Pinpoint the cell where the given text exists, returning its (X, Y) midpoint coordinate. 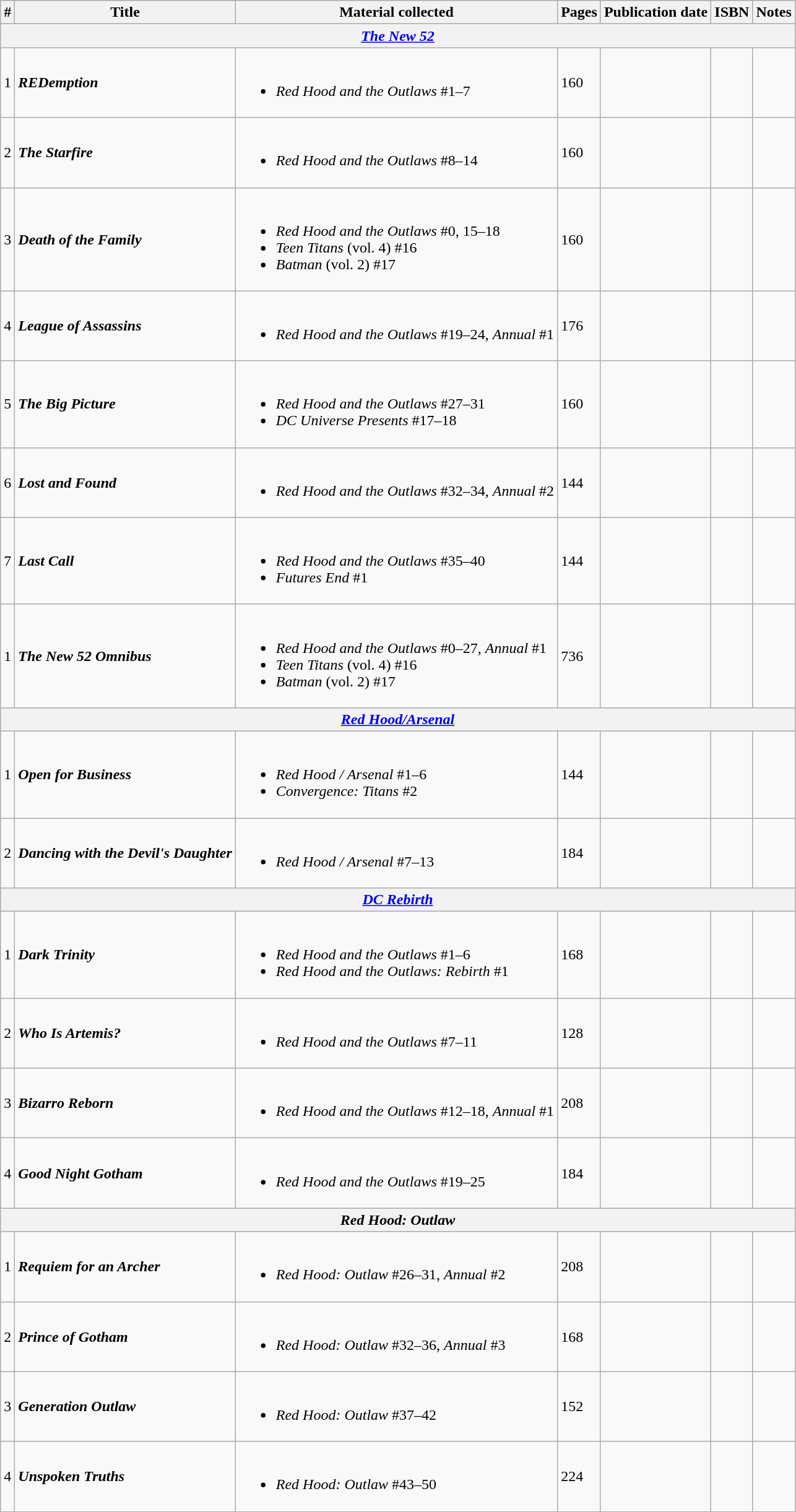
Red Hood and the Outlaws #0–27, Annual #1Teen Titans (vol. 4) #16Batman (vol. 2) #17 (396, 656)
League of Assassins (125, 326)
DC Rebirth (398, 900)
128 (579, 1034)
5 (7, 404)
Red Hood: Outlaw #26–31, Annual #2 (396, 1266)
Lost and Found (125, 483)
Red Hood and the Outlaws #19–25 (396, 1173)
Red Hood and the Outlaws #27–31DC Universe Presents #17–18 (396, 404)
Red Hood and the Outlaws #19–24, Annual #1 (396, 326)
Red Hood / Arsenal #1–6Convergence: Titans #2 (396, 774)
Open for Business (125, 774)
7 (7, 561)
Red Hood and the Outlaws #32–34, Annual #2 (396, 483)
Red Hood and the Outlaws #8–14 (396, 152)
736 (579, 656)
Red Hood and the Outlaws #35–40Futures End #1 (396, 561)
ISBN (732, 12)
Publication date (655, 12)
The Starfire (125, 152)
176 (579, 326)
Dark Trinity (125, 955)
152 (579, 1406)
Who Is Artemis? (125, 1034)
Red Hood: Outlaw #43–50 (396, 1477)
Red Hood and the Outlaws #12–18, Annual #1 (396, 1103)
Prince of Gotham (125, 1337)
Material collected (396, 12)
Red Hood/Arsenal (398, 719)
Title (125, 12)
Dancing with the Devil's Daughter (125, 853)
REDemption (125, 83)
Notes (774, 12)
Red Hood: Outlaw #37–42 (396, 1406)
Red Hood and the Outlaws #0, 15–18Teen Titans (vol. 4) #16Batman (vol. 2) #17 (396, 239)
Red Hood / Arsenal #7–13 (396, 853)
Red Hood and the Outlaws #1–6Red Hood and the Outlaws: Rebirth #1 (396, 955)
Death of the Family (125, 239)
224 (579, 1477)
Red Hood: Outlaw (398, 1220)
Last Call (125, 561)
# (7, 12)
Bizarro Reborn (125, 1103)
Requiem for an Archer (125, 1266)
Red Hood and the Outlaws #1–7 (396, 83)
Unspoken Truths (125, 1477)
6 (7, 483)
Good Night Gotham (125, 1173)
Red Hood and the Outlaws #7–11 (396, 1034)
Red Hood: Outlaw #32–36, Annual #3 (396, 1337)
Generation Outlaw (125, 1406)
The Big Picture (125, 404)
Pages (579, 12)
The New 52 (398, 36)
The New 52 Omnibus (125, 656)
